Provide the (x, y) coordinate of the cell's center where the given text is located.  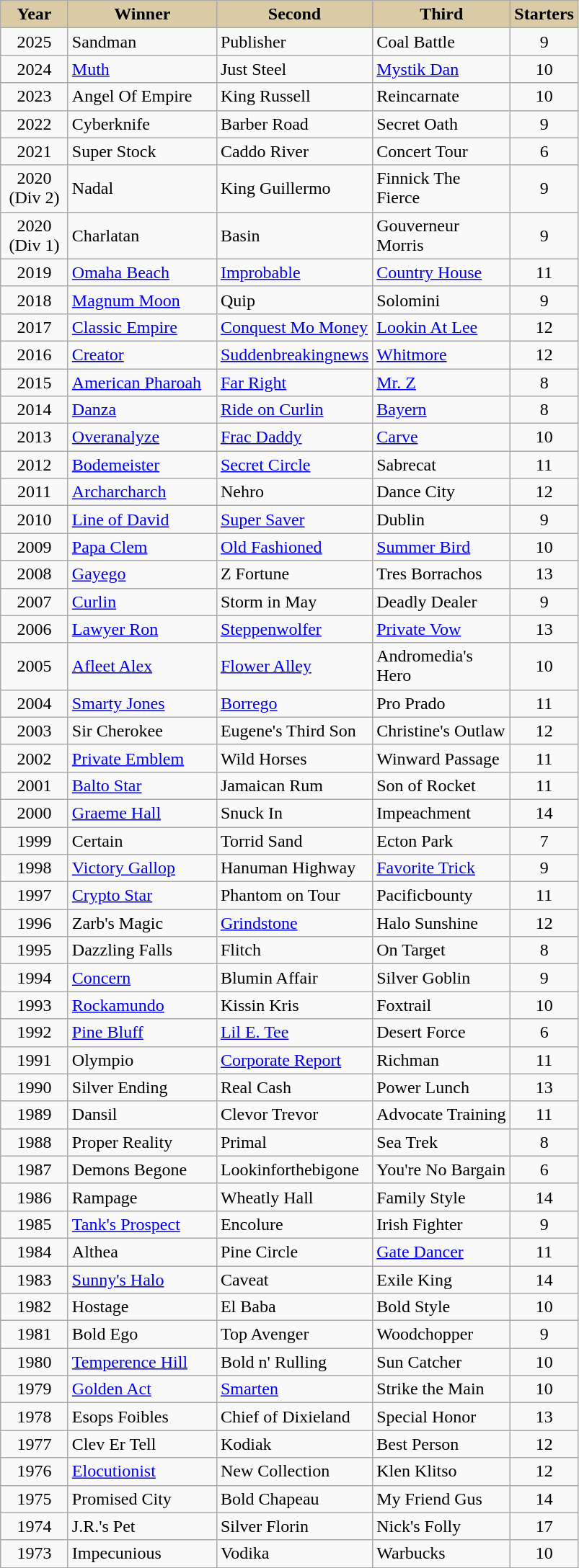
1999 (35, 841)
Tres Borrachos (441, 574)
Encolure (294, 1224)
Caveat (294, 1279)
Year (35, 14)
Victory Gallop (142, 868)
Steppenwolfer (294, 629)
Woodchopper (441, 1335)
1986 (35, 1197)
Super Saver (294, 520)
Angel Of Empire (142, 97)
Strike the Main (441, 1389)
2000 (35, 813)
Favorite Trick (441, 868)
Grindstone (294, 923)
7 (544, 841)
2016 (35, 355)
Impecunious (142, 1554)
American Pharoah (142, 383)
Silver Goblin (441, 978)
Z Fortune (294, 574)
Pacificbounty (441, 896)
1976 (35, 1471)
Power Lunch (441, 1087)
Tank's Prospect (142, 1224)
1973 (35, 1554)
Coal Battle (441, 42)
Reincarnate (441, 97)
Kissin Kris (294, 1005)
Blumin Affair (294, 978)
Primal (294, 1142)
Secret Circle (294, 465)
Borrego (294, 703)
1995 (35, 950)
2002 (35, 758)
Quip (294, 300)
Rockamundo (142, 1005)
Graeme Hall (142, 813)
Cyberknife (142, 124)
Whitmore (441, 355)
2013 (35, 437)
Irish Fighter (441, 1224)
2020(Div 2) (35, 189)
Klen Klitso (441, 1471)
Just Steel (294, 69)
Son of Rocket (441, 785)
Charlatan (142, 235)
Golden Act (142, 1389)
Silver Florin (294, 1526)
Promised City (142, 1499)
Snuck In (294, 813)
Old Fashioned (294, 547)
Demons Begone (142, 1170)
Hanuman Highway (294, 868)
Sir Cherokee (142, 731)
2006 (35, 629)
Esops Foibles (142, 1417)
Improbable (294, 272)
Ecton Park (441, 841)
1974 (35, 1526)
Bold Chapeau (294, 1499)
1994 (35, 978)
Wheatly Hall (294, 1197)
Bold n' Rulling (294, 1362)
Real Cash (294, 1087)
Line of David (142, 520)
2025 (35, 42)
Papa Clem (142, 547)
1993 (35, 1005)
Mystik Dan (441, 69)
1990 (35, 1087)
Solomini (441, 300)
Corporate Report (294, 1060)
1982 (35, 1307)
J.R.'s Pet (142, 1526)
1981 (35, 1335)
Overanalyze (142, 437)
Sandman (142, 42)
2007 (35, 602)
Balto Star (142, 785)
Certain (142, 841)
Basin (294, 235)
1980 (35, 1362)
Summer Bird (441, 547)
Publisher (294, 42)
1987 (35, 1170)
Bold Style (441, 1307)
Lil E. Tee (294, 1033)
Althea (142, 1252)
Dance City (441, 492)
Concert Tour (441, 151)
Nadal (142, 189)
2010 (35, 520)
Clev Er Tell (142, 1444)
17 (544, 1526)
Desert Force (441, 1033)
Mr. Z (441, 383)
1975 (35, 1499)
Christine's Outlaw (441, 731)
Sun Catcher (441, 1362)
Super Stock (142, 151)
Phantom on Tour (294, 896)
Special Honor (441, 1417)
Wild Horses (294, 758)
Impeachment (441, 813)
Flitch (294, 950)
My Friend Gus (441, 1499)
1998 (35, 868)
Gouverneur Morris (441, 235)
Sunny's Halo (142, 1279)
Best Person (441, 1444)
Barber Road (294, 124)
King Guillermo (294, 189)
Lawyer Ron (142, 629)
Ride on Curlin (294, 410)
Far Right (294, 383)
On Target (441, 950)
2017 (35, 327)
El Baba (294, 1307)
Frac Daddy (294, 437)
Carve (441, 437)
2012 (35, 465)
Creator (142, 355)
2005 (35, 666)
Caddo River (294, 151)
Warbucks (441, 1554)
Nehro (294, 492)
Pine Circle (294, 1252)
1991 (35, 1060)
Family Style (441, 1197)
1977 (35, 1444)
Secret Oath (441, 124)
Private Emblem (142, 758)
2015 (35, 383)
1997 (35, 896)
1984 (35, 1252)
Classic Empire (142, 327)
Curlin (142, 602)
Proper Reality (142, 1142)
Bayern (441, 410)
Top Avenger (294, 1335)
2009 (35, 547)
Sea Trek (441, 1142)
Richman (441, 1060)
Lookin At Lee (441, 327)
2019 (35, 272)
Flower Alley (294, 666)
Sabrecat (441, 465)
Pro Prado (441, 703)
Private Vow (441, 629)
1988 (35, 1142)
Concern (142, 978)
Hostage (142, 1307)
Pine Bluff (142, 1033)
Smarten (294, 1389)
Temperence Hill (142, 1362)
Lookinforthebigone (294, 1170)
Nick's Folly (441, 1526)
Zarb's Magic (142, 923)
Dazzling Falls (142, 950)
1992 (35, 1033)
Suddenbreakingnews (294, 355)
Archarcharch (142, 492)
Gayego (142, 574)
Vodika (294, 1554)
Starters (544, 14)
1996 (35, 923)
Bodemeister (142, 465)
Danza (142, 410)
Smarty Jones (142, 703)
Rampage (142, 1197)
Torrid Sand (294, 841)
2023 (35, 97)
Winner (142, 14)
Third (441, 14)
Advocate Training (441, 1115)
2020 (Div 1) (35, 235)
Silver Ending (142, 1087)
1983 (35, 1279)
Storm in May (294, 602)
Bold Ego (142, 1335)
2003 (35, 731)
Eugene's Third Son (294, 731)
2022 (35, 124)
Muth (142, 69)
Chief of Dixieland (294, 1417)
Magnum Moon (142, 300)
New Collection (294, 1471)
2001 (35, 785)
Deadly Dealer (441, 602)
2024 (35, 69)
1979 (35, 1389)
Elocutionist (142, 1471)
You're No Bargain (441, 1170)
Clevor Trevor (294, 1115)
2018 (35, 300)
Winward Passage (441, 758)
Dansil (142, 1115)
Conquest Mo Money (294, 327)
2021 (35, 151)
Kodiak (294, 1444)
2004 (35, 703)
Gate Dancer (441, 1252)
1978 (35, 1417)
Exile King (441, 1279)
Andromedia's Hero (441, 666)
2011 (35, 492)
Foxtrail (441, 1005)
2008 (35, 574)
Country House (441, 272)
Omaha Beach (142, 272)
Jamaican Rum (294, 785)
Crypto Star (142, 896)
Dublin (441, 520)
Second (294, 14)
King Russell (294, 97)
1985 (35, 1224)
Finnick The Fierce (441, 189)
Olympio (142, 1060)
1989 (35, 1115)
Afleet Alex (142, 666)
2014 (35, 410)
Halo Sunshine (441, 923)
